Locate the cell with the specified text and output its [X, Y] center coordinate. 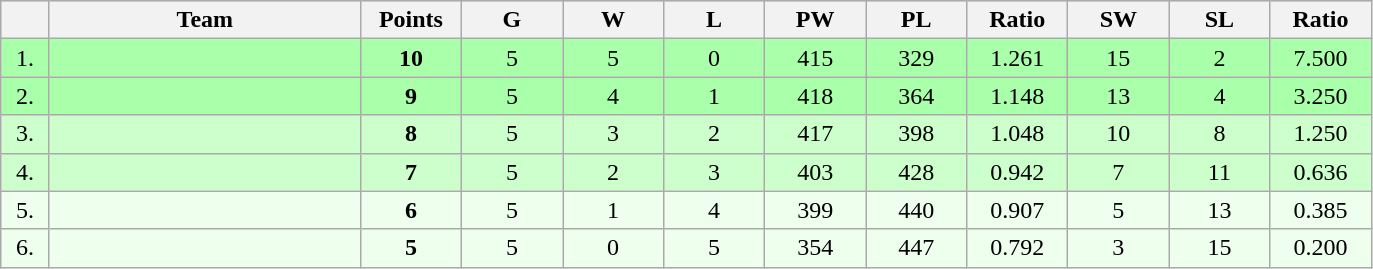
1.148 [1018, 96]
417 [816, 134]
418 [816, 96]
5. [26, 210]
PW [816, 20]
SL [1220, 20]
SW [1118, 20]
364 [916, 96]
0.636 [1320, 172]
0.907 [1018, 210]
6. [26, 248]
G [512, 20]
PL [916, 20]
1.048 [1018, 134]
398 [916, 134]
3. [26, 134]
7.500 [1320, 58]
0.792 [1018, 248]
11 [1220, 172]
9 [410, 96]
0.942 [1018, 172]
354 [816, 248]
2. [26, 96]
3.250 [1320, 96]
399 [816, 210]
4. [26, 172]
Points [410, 20]
0.385 [1320, 210]
403 [816, 172]
6 [410, 210]
329 [916, 58]
0.200 [1320, 248]
L [714, 20]
447 [916, 248]
440 [916, 210]
1.261 [1018, 58]
1. [26, 58]
415 [816, 58]
Team [204, 20]
1.250 [1320, 134]
W [612, 20]
428 [916, 172]
